Extract the (X, Y) coordinate from the center of the cell holding the provided text.  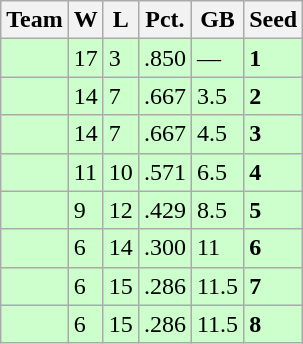
L (120, 20)
4.5 (217, 134)
3.5 (217, 96)
Pct. (164, 20)
6.5 (217, 172)
9 (86, 210)
.571 (164, 172)
W (86, 20)
4 (274, 172)
8.5 (217, 210)
.850 (164, 58)
Seed (274, 20)
17 (86, 58)
8 (274, 324)
.429 (164, 210)
12 (120, 210)
.300 (164, 248)
5 (274, 210)
— (217, 58)
GB (217, 20)
10 (120, 172)
1 (274, 58)
2 (274, 96)
Team (35, 20)
